Provide the [x, y] coordinate of the cell's center where the given text is located.  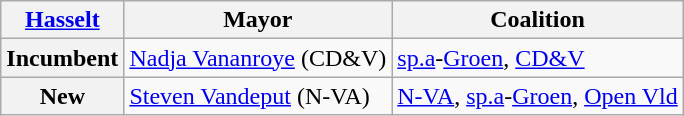
Incumbent [62, 58]
New [62, 96]
sp.a-Groen, CD&V [538, 58]
Hasselt [62, 20]
Nadja Vananroye (CD&V) [258, 58]
Steven Vandeput (N-VA) [258, 96]
Mayor [258, 20]
N-VA, sp.a-Groen, Open Vld [538, 96]
Coalition [538, 20]
